Detect which cell encompasses the target text, then output its (x, y) center coordinate. 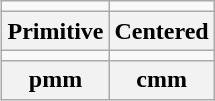
Primitive (56, 31)
cmm (162, 80)
Centered (162, 31)
pmm (56, 80)
